Locate the cell with the specified text and output its (X, Y) center coordinate. 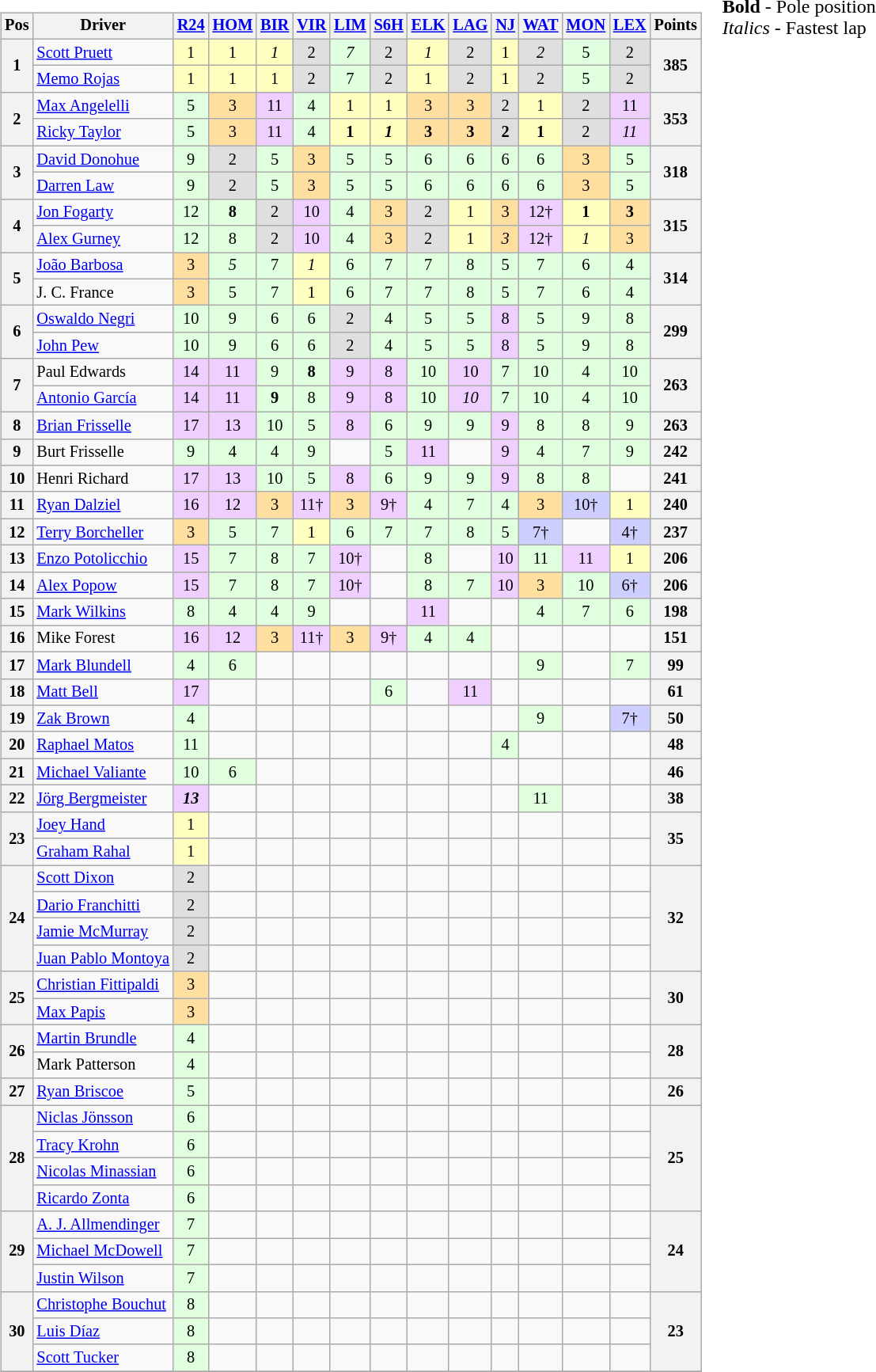
Justin Wilson (103, 1278)
HOM (233, 26)
Scott Tucker (103, 1358)
Scott Dixon (103, 879)
48 (676, 745)
R24 (192, 26)
Mark Patterson (103, 1065)
Zak Brown (103, 719)
Joey Hand (103, 825)
Terry Borcheller (103, 532)
VIR (312, 26)
20 (17, 745)
LIM (350, 26)
Enzo Potolicchio (103, 559)
Ricky Taylor (103, 132)
Michael McDowell (103, 1252)
David Donohue (103, 159)
Antonio García (103, 399)
353 (676, 119)
WAT (541, 26)
Jörg Bergmeister (103, 799)
Matt Bell (103, 692)
240 (676, 505)
18 (17, 692)
Tracy Krohn (103, 1145)
6† (630, 585)
BIR (275, 26)
237 (676, 532)
50 (676, 719)
318 (676, 173)
LEX (630, 26)
Driver (103, 26)
46 (676, 772)
Oswaldo Negri (103, 319)
Ryan Dalziel (103, 505)
Ricardo Zonta (103, 1199)
Niclas Jönsson (103, 1119)
LAG (470, 26)
Darren Law (103, 186)
38 (676, 799)
Pos (17, 26)
Jon Fogarty (103, 212)
35 (676, 838)
NJ (505, 26)
Max Angelelli (103, 106)
Alex Popow (103, 585)
21 (17, 772)
Paul Edwards (103, 372)
Juan Pablo Montoya (103, 959)
Michael Valiante (103, 772)
Memo Rojas (103, 79)
Dario Franchitti (103, 905)
Mike Forest (103, 639)
Ryan Briscoe (103, 1092)
John Pew (103, 346)
Luis Díaz (103, 1332)
S6H (389, 26)
315 (676, 225)
Max Papis (103, 1012)
Raphael Matos (103, 745)
4† (630, 532)
242 (676, 452)
A. J. Allmendinger (103, 1225)
Martin Brundle (103, 1039)
Mark Wilkins (103, 612)
198 (676, 612)
314 (676, 279)
22 (17, 799)
151 (676, 639)
Graham Rahal (103, 852)
Henri Richard (103, 479)
Christophe Bouchut (103, 1305)
99 (676, 665)
Points (676, 26)
Scott Pruett (103, 52)
Mark Blundell (103, 665)
61 (676, 692)
Alex Gurney (103, 239)
299 (676, 333)
27 (17, 1092)
Christian Fittipaldi (103, 985)
29 (17, 1251)
MON (586, 26)
385 (676, 65)
J. C. France (103, 292)
ELK (429, 26)
Jamie McMurray (103, 932)
Nicolas Minassian (103, 1172)
Brian Frisselle (103, 425)
João Barbosa (103, 266)
Burt Frisselle (103, 452)
19 (17, 719)
32 (676, 918)
241 (676, 479)
